Scan for the cell matching the given text and deliver its [X, Y] coordinate at center. 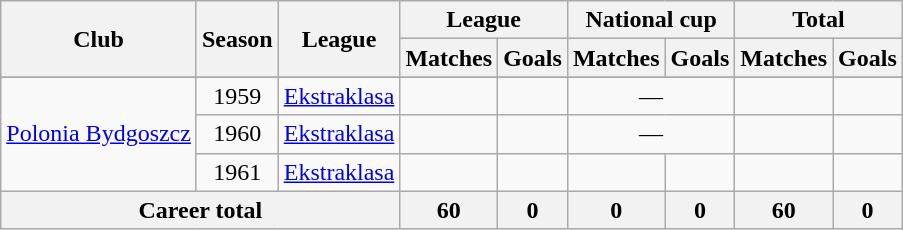
National cup [650, 20]
Season [237, 39]
Career total [200, 210]
Total [818, 20]
1960 [237, 134]
Polonia Bydgoszcz [99, 134]
1959 [237, 96]
Club [99, 39]
1961 [237, 172]
